Return the [x, y] coordinate for the center point of the cell that contains the specified text.  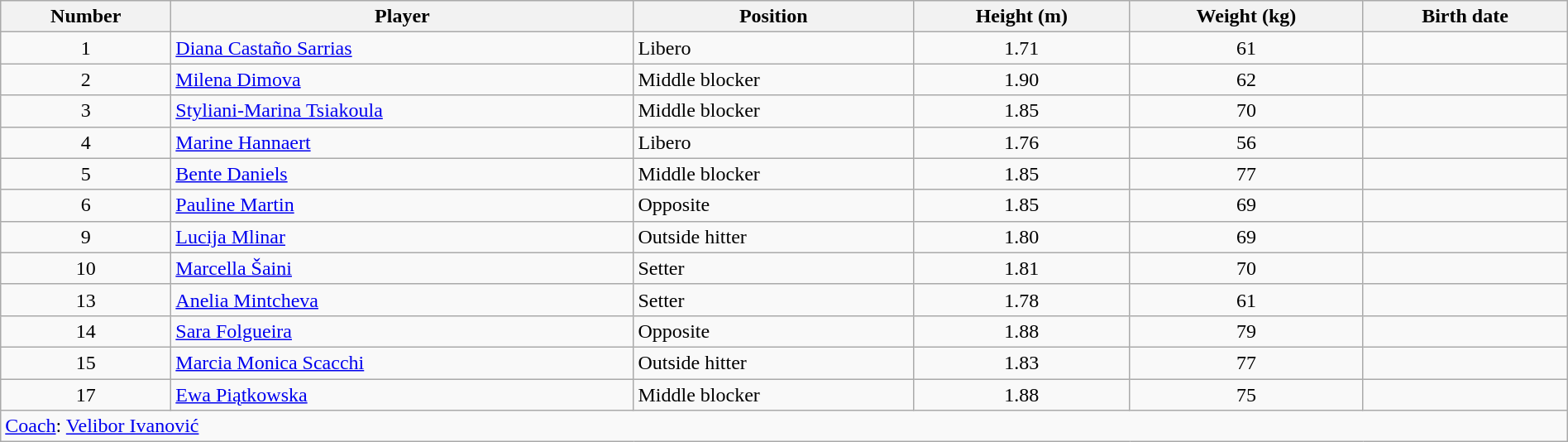
1.90 [1022, 79]
79 [1246, 331]
17 [86, 395]
75 [1246, 395]
Height (m) [1022, 17]
2 [86, 79]
Bente Daniels [402, 174]
Styliani-Marina Tsiakoula [402, 111]
5 [86, 174]
Coach: Velibor Ivanović [784, 426]
Anelia Mintcheva [402, 300]
Birth date [1465, 17]
Marcia Monica Scacchi [402, 363]
Number [86, 17]
Diana Castaño Sarrias [402, 48]
10 [86, 268]
1.76 [1022, 142]
1.83 [1022, 363]
14 [86, 331]
62 [1246, 79]
56 [1246, 142]
6 [86, 205]
1.81 [1022, 268]
9 [86, 237]
Weight (kg) [1246, 17]
15 [86, 363]
Marcella Šaini [402, 268]
3 [86, 111]
1.80 [1022, 237]
Sara Folgueira [402, 331]
4 [86, 142]
13 [86, 300]
Player [402, 17]
Position [774, 17]
Milena Dimova [402, 79]
1.71 [1022, 48]
Marine Hannaert [402, 142]
Pauline Martin [402, 205]
1.78 [1022, 300]
Lucija Mlinar [402, 237]
Ewa Piątkowska [402, 395]
1 [86, 48]
